Scan for the cell matching the given text and deliver its [X, Y] coordinate at center. 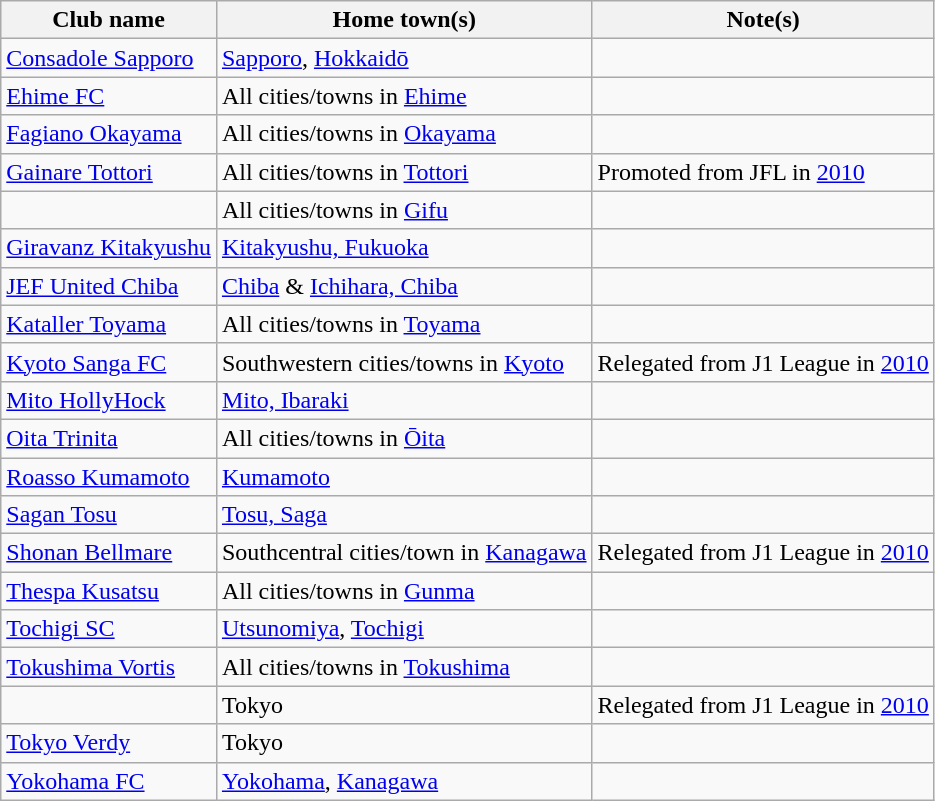
Oita Trinita [109, 438]
JEF United Chiba [109, 286]
Utsunomiya, Tochigi [404, 629]
Club name [109, 20]
Kumamoto [404, 477]
Promoted from JFL in 2010 [763, 172]
Note(s) [763, 20]
All cities/towns in Ehime [404, 96]
Yokohama FC [109, 781]
Roasso Kumamoto [109, 477]
All cities/towns in Gifu [404, 210]
All cities/towns in Okayama [404, 134]
Tokyo Verdy [109, 743]
Tochigi SC [109, 629]
Thespa Kusatsu [109, 591]
Kataller Toyama [109, 324]
All cities/towns in Tokushima [404, 667]
Kyoto Sanga FC [109, 362]
Mito HollyHock [109, 400]
Sagan Tosu [109, 515]
Tosu, Saga [404, 515]
Tokushima Vortis [109, 667]
Yokohama, Kanagawa [404, 781]
Southwestern cities/towns in Kyoto [404, 362]
All cities/towns in Ōita [404, 438]
Kitakyushu, Fukuoka [404, 248]
Fagiano Okayama [109, 134]
All cities/towns in Tottori [404, 172]
Gainare Tottori [109, 172]
All cities/towns in Gunma [404, 591]
Consadole Sapporo [109, 58]
Giravanz Kitakyushu [109, 248]
Mito, Ibaraki [404, 400]
Southcentral cities/town in Kanagawa [404, 553]
Shonan Bellmare [109, 553]
Home town(s) [404, 20]
Ehime FC [109, 96]
Chiba & Ichihara, Chiba [404, 286]
All cities/towns in Toyama [404, 324]
Sapporo, Hokkaidō [404, 58]
